From the cell containing the given text, extract its center point as [X, Y] coordinate. 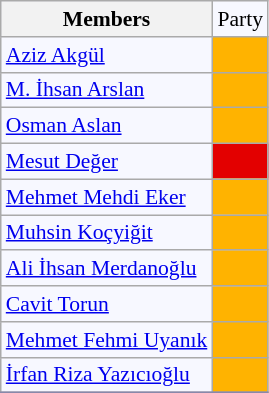
Cavit Torun [107, 304]
M. İhsan Arslan [107, 90]
Mehmet Fehmi Uyanık [107, 340]
Mehmet Mehdi Eker [107, 197]
Muhsin Koçyiğit [107, 233]
Osman Aslan [107, 126]
Ali İhsan Merdanoğlu [107, 269]
Mesut Değer [107, 162]
İrfan Riza Yazıcıoğlu [107, 375]
Aziz Akgül [107, 55]
Members [107, 19]
Party [240, 19]
